Find where the given text appears and provide that cell's center as [x, y] coordinate. 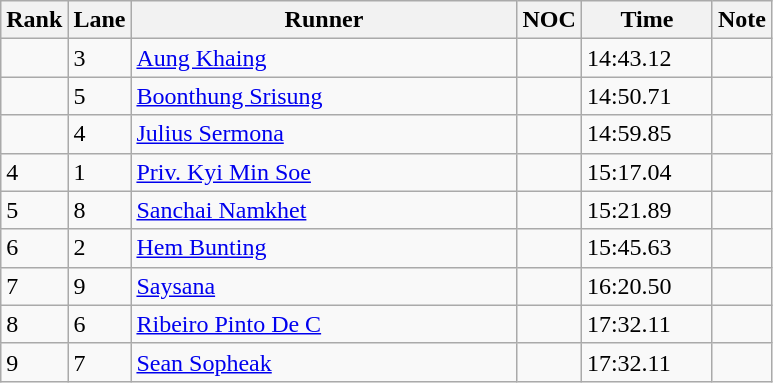
Rank [34, 20]
Note [742, 20]
Lane [100, 20]
3 [100, 58]
2 [100, 248]
Aung Khaing [324, 58]
Priv. Kyi Min Soe [324, 172]
14:50.71 [646, 96]
14:43.12 [646, 58]
Sanchai Namkhet [324, 210]
1 [100, 172]
Boonthung Srisung [324, 96]
Hem Bunting [324, 248]
Saysana [324, 286]
15:45.63 [646, 248]
16:20.50 [646, 286]
15:21.89 [646, 210]
15:17.04 [646, 172]
Sean Sopheak [324, 362]
14:59.85 [646, 134]
Ribeiro Pinto De C [324, 324]
Julius Sermona [324, 134]
NOC [549, 20]
Runner [324, 20]
Time [646, 20]
